Capture the cell that displays the provided text and extract its [x, y] central coordinate. 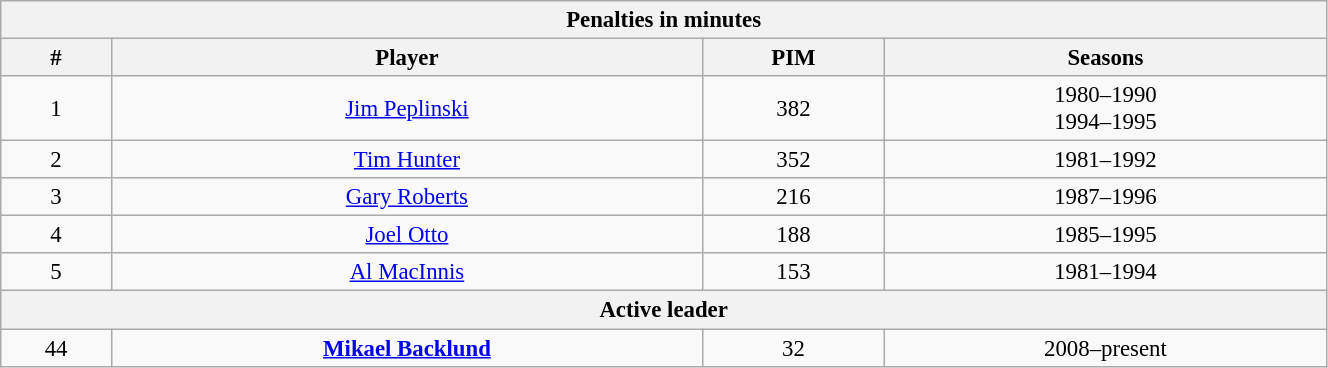
2 [56, 160]
# [56, 58]
5 [56, 273]
216 [793, 197]
PIM [793, 58]
Al MacInnis [406, 273]
188 [793, 235]
153 [793, 273]
2008–present [1105, 348]
Player [406, 58]
1981–1994 [1105, 273]
Gary Roberts [406, 197]
352 [793, 160]
3 [56, 197]
32 [793, 348]
1985–1995 [1105, 235]
Tim Hunter [406, 160]
1987–1996 [1105, 197]
Joel Otto [406, 235]
382 [793, 108]
Mikael Backlund [406, 348]
Active leader [664, 310]
1980–19901994–1995 [1105, 108]
1981–1992 [1105, 160]
4 [56, 235]
Jim Peplinski [406, 108]
1 [56, 108]
Seasons [1105, 58]
Penalties in minutes [664, 20]
44 [56, 348]
